Return [X, Y] of the center of cell containing provided text 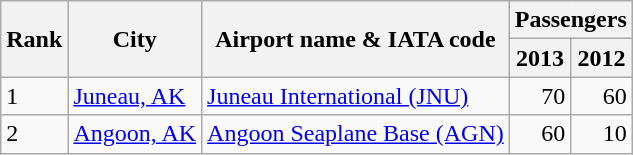
Airport name & IATA code [356, 39]
2013 [540, 58]
2012 [602, 58]
City [135, 39]
Juneau, AK [135, 96]
10 [602, 134]
Angoon Seaplane Base (AGN) [356, 134]
Passengers [570, 20]
Angoon, AK [135, 134]
70 [540, 96]
2 [34, 134]
1 [34, 96]
Rank [34, 39]
Juneau International (JNU) [356, 96]
